Extract the (X, Y) coordinate from the center of the cell holding the provided text.  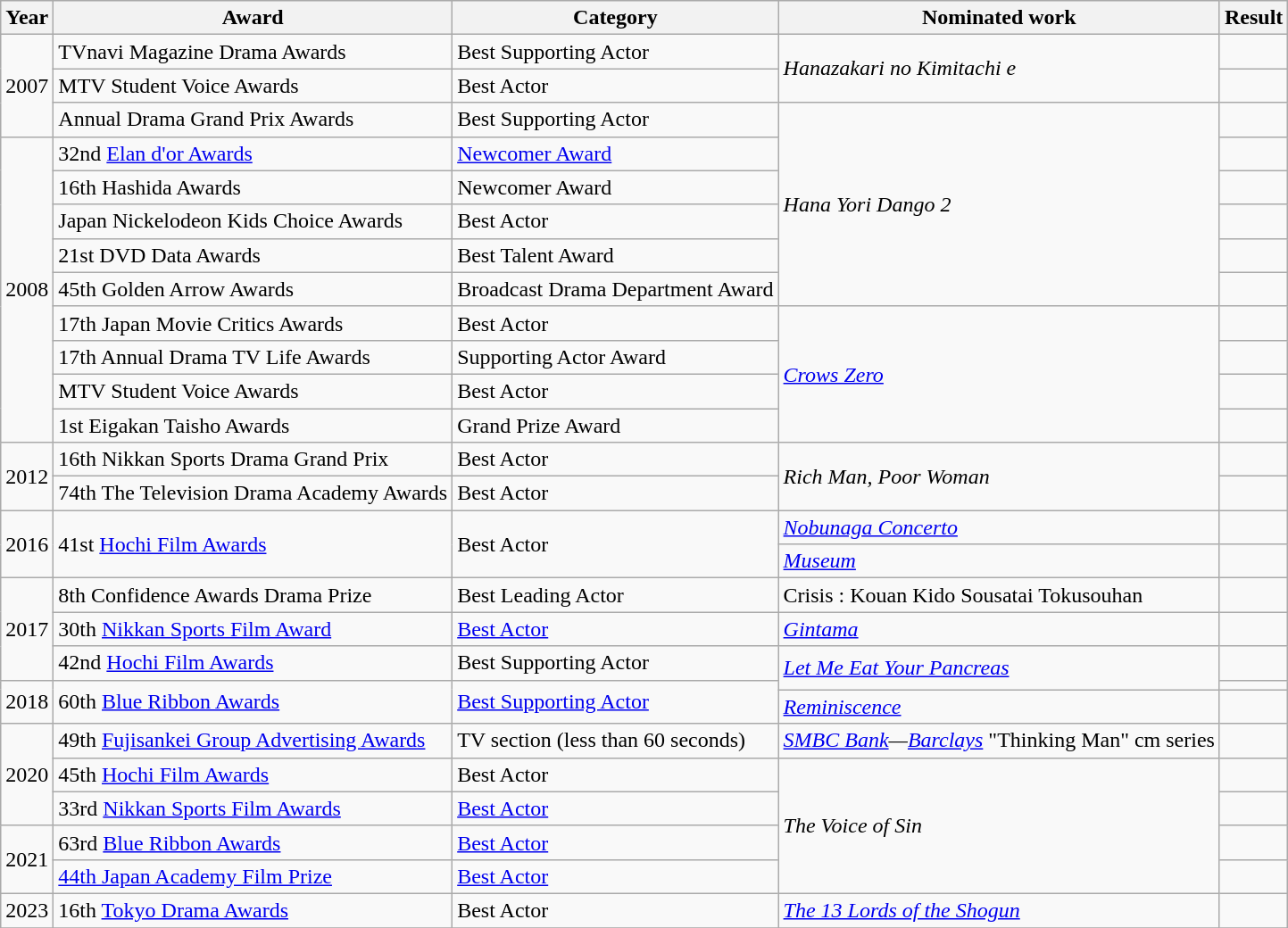
Hana Yori Dango 2 (999, 204)
2017 (27, 629)
74th The Television Drama Academy Awards (253, 493)
Best Leading Actor (616, 595)
Broadcast Drama Department Award (616, 289)
45th Hochi Film Awards (253, 775)
32nd Elan d'or Awards (253, 153)
Result (1253, 18)
2018 (27, 701)
SMBC Bank—Barclays "Thinking Man" cm series (999, 741)
2012 (27, 476)
41st Hochi Film Awards (253, 544)
Rich Man, Poor Woman (999, 476)
The Voice of Sin (999, 825)
33rd Nikkan Sports Film Awards (253, 808)
42nd Hochi Film Awards (253, 663)
Best Talent Award (616, 255)
8th Confidence Awards Drama Prize (253, 595)
30th Nikkan Sports Film Award (253, 629)
2021 (27, 859)
44th Japan Academy Film Prize (253, 876)
TV section (less than 60 seconds) (616, 741)
21st DVD Data Awards (253, 255)
49th Fujisankei Group Advertising Awards (253, 741)
Category (616, 18)
16th Hashida Awards (253, 187)
Reminiscence (999, 707)
Award (253, 18)
Crisis : Kouan Kido Sousatai Tokusouhan (999, 595)
45th Golden Arrow Awards (253, 289)
1st Eigakan Taisho Awards (253, 426)
TVnavi Magazine Drama Awards (253, 52)
Year (27, 18)
2016 (27, 544)
2008 (27, 289)
16th Tokyo Drama Awards (253, 910)
Nobunaga Concerto (999, 527)
The 13 Lords of the Shogun (999, 910)
2007 (27, 86)
Gintama (999, 629)
Annual Drama Grand Prix Awards (253, 120)
Crows Zero (999, 374)
Nominated work (999, 18)
2023 (27, 910)
16th Nikkan Sports Drama Grand Prix (253, 460)
63rd Blue Ribbon Awards (253, 842)
Museum (999, 561)
2020 (27, 775)
60th Blue Ribbon Awards (253, 701)
17th Japan Movie Critics Awards (253, 323)
17th Annual Drama TV Life Awards (253, 357)
Let Me Eat Your Pancreas (999, 667)
Hanazakari no Kimitachi e (999, 69)
Japan Nickelodeon Kids Choice Awards (253, 221)
Supporting Actor Award (616, 357)
Grand Prize Award (616, 426)
